Locate the cell with the specified text and output its [x, y] center coordinate. 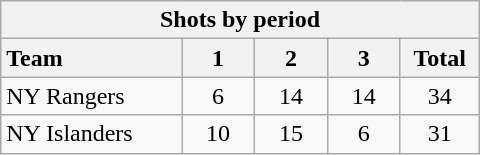
NY Islanders [92, 134]
15 [290, 134]
3 [364, 58]
Total [440, 58]
Shots by period [240, 20]
31 [440, 134]
NY Rangers [92, 96]
34 [440, 96]
1 [218, 58]
10 [218, 134]
Team [92, 58]
2 [290, 58]
